Pinpoint the cell where the given text exists, returning its [x, y] midpoint coordinate. 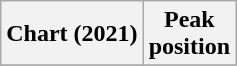
Peakposition [189, 34]
Chart (2021) [72, 34]
